Return the (x, y) coordinate for the center point of the cell that contains the specified text.  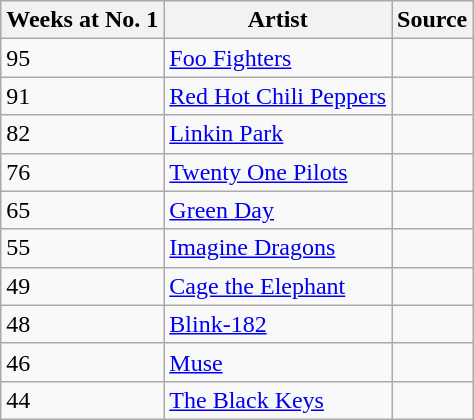
Artist (278, 20)
48 (82, 324)
Linkin Park (278, 134)
46 (82, 362)
Green Day (278, 210)
The Black Keys (278, 400)
Weeks at No. 1 (82, 20)
Foo Fighters (278, 58)
95 (82, 58)
Red Hot Chili Peppers (278, 96)
76 (82, 172)
Blink-182 (278, 324)
Cage the Elephant (278, 286)
Muse (278, 362)
91 (82, 96)
Source (432, 20)
Twenty One Pilots (278, 172)
82 (82, 134)
44 (82, 400)
65 (82, 210)
49 (82, 286)
55 (82, 248)
Imagine Dragons (278, 248)
